For the text-containing cell, return its midpoint in (X, Y) coordinate format. 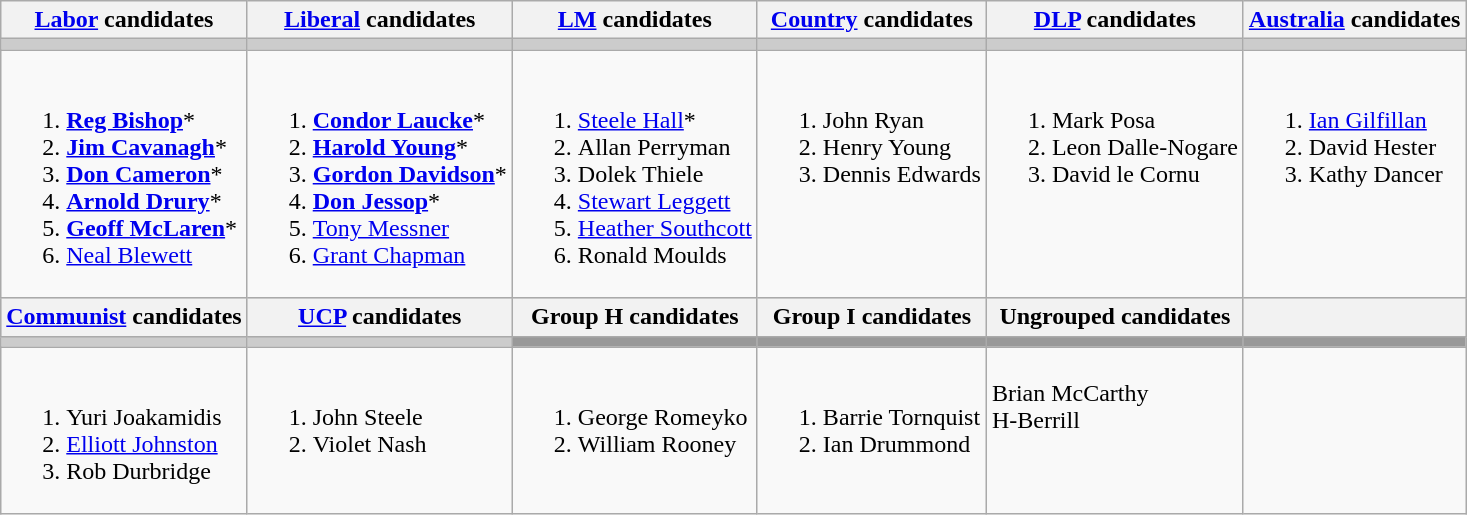
Condor Laucke*Harold Young*Gordon Davidson*Don Jessop*Tony MessnerGrant Chapman (380, 174)
George RomeykoWilliam Rooney (634, 430)
Labor candidates (124, 20)
Country candidates (872, 20)
Brian McCarthy H-Berrill (1114, 430)
Barrie TornquistIan Drummond (872, 430)
Liberal candidates (380, 20)
Communist candidates (124, 317)
Ian GilfillanDavid HesterKathy Dancer (1354, 174)
LM candidates (634, 20)
Ungrouped candidates (1114, 317)
John RyanHenry YoungDennis Edwards (872, 174)
Australia candidates (1354, 20)
Group H candidates (634, 317)
Yuri JoakamidisElliott JohnstonRob Durbridge (124, 430)
UCP candidates (380, 317)
John SteeleViolet Nash (380, 430)
Group I candidates (872, 317)
Steele Hall*Allan PerrymanDolek ThieleStewart LeggettHeather SouthcottRonald Moulds (634, 174)
Mark PosaLeon Dalle-NogareDavid le Cornu (1114, 174)
DLP candidates (1114, 20)
Reg Bishop*Jim Cavanagh*Don Cameron*Arnold Drury*Geoff McLaren*Neal Blewett (124, 174)
